Extract the [X, Y] coordinate from the center of the cell holding the provided text.  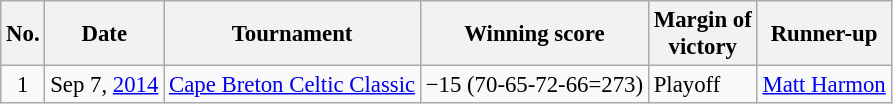
Playoff [702, 85]
No. [23, 34]
−15 (70-65-72-66=273) [534, 85]
Winning score [534, 34]
Cape Breton Celtic Classic [292, 85]
Sep 7, 2014 [104, 85]
Runner-up [824, 34]
Margin ofvictory [702, 34]
Date [104, 34]
Tournament [292, 34]
1 [23, 85]
Matt Harmon [824, 85]
